Return the [x, y] coordinate for the center point of the cell that contains the specified text.  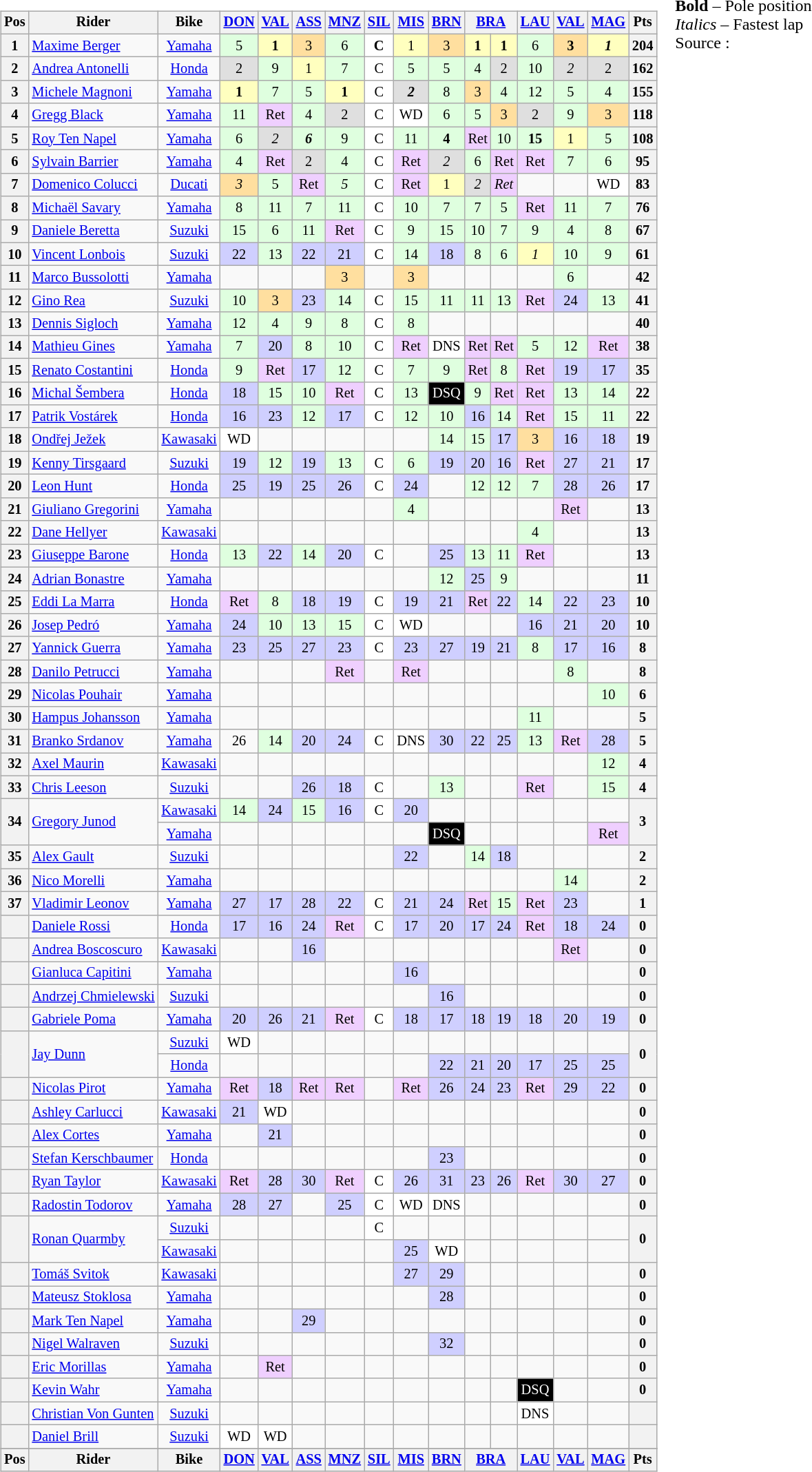
Gino Rea [93, 301]
Tomáš Svitok [93, 1274]
Eddi La Marra [93, 602]
Nicolas Pirot [93, 1089]
Christian Von Gunten [93, 1413]
108 [643, 138]
Stefan Kerschbaumer [93, 1159]
Daniel Brill [93, 1437]
Giuliano Gregorini [93, 509]
Danilo Petrucci [93, 672]
Alex Gault [93, 857]
Vincent Lonbois [93, 254]
Dane Hellyer [93, 532]
Gabriele Poma [93, 1019]
Daniele Beretta [93, 231]
162 [643, 69]
Gregg Black [93, 115]
67 [643, 231]
Eric Morillas [93, 1367]
Patrik Vostárek [93, 417]
Andrea Antonelli [93, 69]
Mathieu Gines [93, 347]
Michal Šembera [93, 393]
76 [643, 208]
95 [643, 162]
Domenico Colucci [93, 185]
Adrian Bonastre [93, 579]
Gregory Junod [93, 822]
Roy Ten Napel [93, 138]
40 [643, 324]
Ashley Carlucci [93, 1112]
Andrea Boscoscuro [93, 950]
38 [643, 347]
Leon Hunt [93, 486]
Branko Srdanov [93, 741]
42 [643, 278]
204 [643, 45]
Ryan Taylor [93, 1181]
Radostin Todorov [93, 1205]
Giuseppe Barone [93, 556]
Nicolas Pouhair [93, 695]
Kevin Wahr [93, 1390]
Kenny Tirsgaard [93, 463]
Axel Maurin [93, 765]
Michaël Savary [93, 208]
Mateusz Stoklosa [93, 1298]
41 [643, 301]
Michele Magnoni [93, 92]
Jay Dunn [93, 1054]
Daniele Rossi [93, 926]
Ducati [189, 185]
36 [14, 880]
34 [14, 822]
Yannick Guerra [93, 648]
Gianluca Capitini [93, 973]
155 [643, 92]
Dennis Sigloch [93, 324]
Nico Morelli [93, 880]
Ronan Quarmby [93, 1240]
Sylvain Barrier [93, 162]
Mark Ten Napel [93, 1320]
Hampus Johansson [93, 718]
Chris Leeson [93, 787]
Andrzej Chmielewski [93, 996]
Ondřej Ježek [93, 439]
Maxime Berger [93, 45]
61 [643, 254]
33 [14, 787]
Marco Bussolotti [93, 278]
83 [643, 185]
Josep Pedró [93, 625]
Renato Costantini [93, 370]
Vladimir Leonov [93, 904]
118 [643, 115]
37 [14, 904]
Alex Cortes [93, 1135]
Nigel Walraven [93, 1344]
